Scan for the cell matching the given text and deliver its [X, Y] coordinate at center. 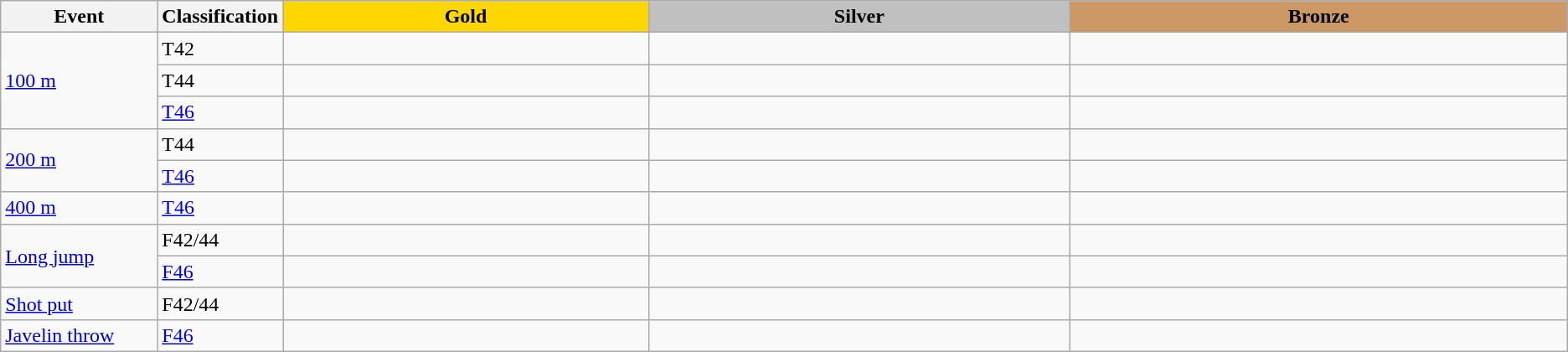
200 m [79, 160]
100 m [79, 80]
Event [79, 17]
400 m [79, 208]
Gold [466, 17]
Classification [220, 17]
Silver [859, 17]
T42 [220, 49]
Bronze [1318, 17]
Javelin throw [79, 335]
Long jump [79, 256]
Shot put [79, 303]
